Determine the (X, Y) coordinate at the center of the cell enclosing the given text.  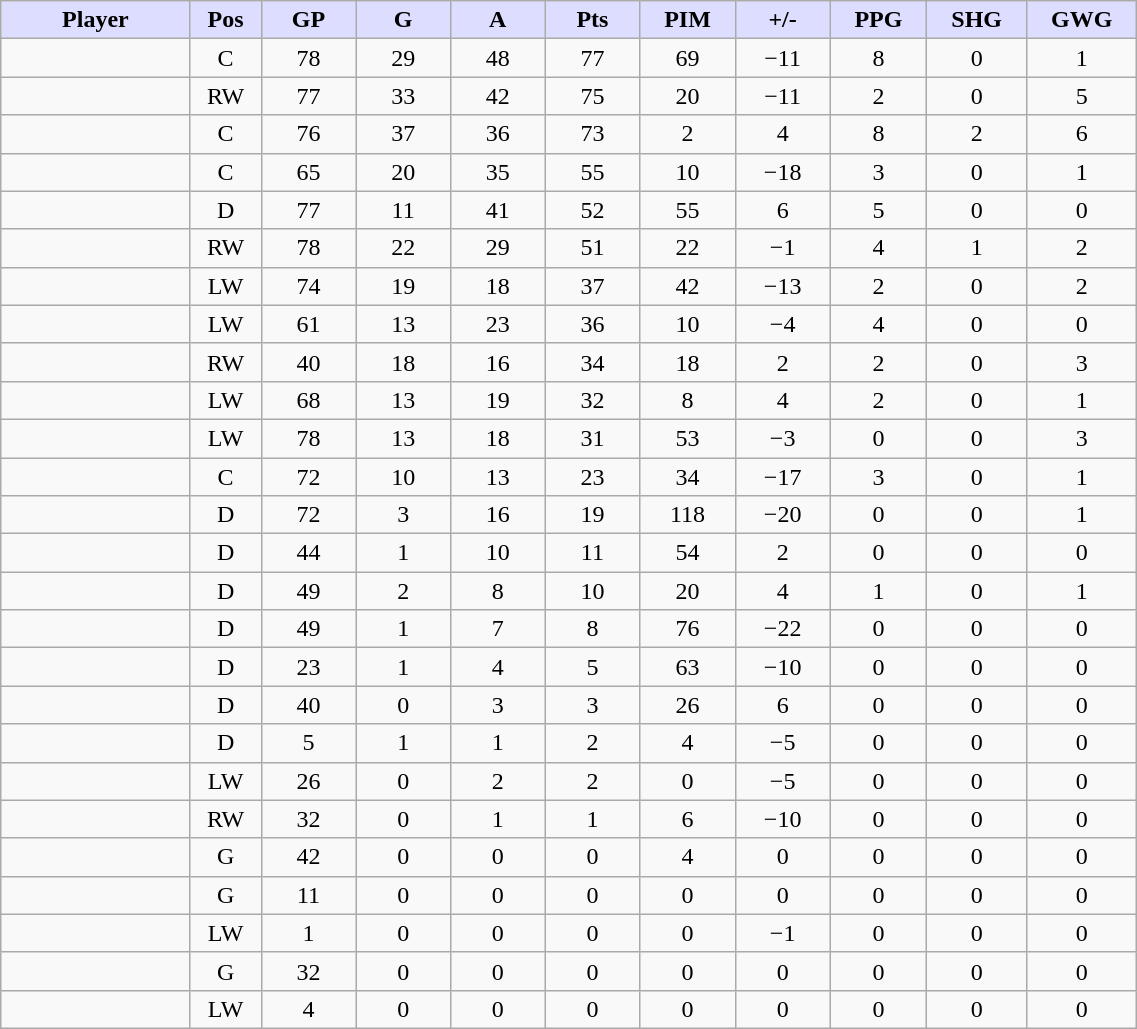
A (498, 20)
118 (688, 515)
73 (592, 134)
65 (308, 172)
−17 (782, 477)
61 (308, 324)
−13 (782, 286)
44 (308, 553)
31 (592, 438)
74 (308, 286)
+/- (782, 20)
−4 (782, 324)
35 (498, 172)
53 (688, 438)
63 (688, 667)
51 (592, 248)
54 (688, 553)
PIM (688, 20)
Player (96, 20)
−20 (782, 515)
Pts (592, 20)
−3 (782, 438)
SHG (977, 20)
PPG (878, 20)
52 (592, 210)
69 (688, 58)
75 (592, 96)
Pos (226, 20)
68 (308, 400)
−18 (782, 172)
GP (308, 20)
33 (404, 96)
48 (498, 58)
GWG (1081, 20)
−22 (782, 629)
7 (498, 629)
41 (498, 210)
